Locate the cell with the specified text and output its (x, y) center coordinate. 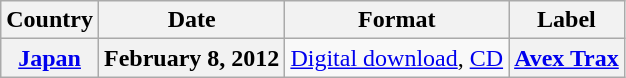
Avex Trax (567, 58)
Format (397, 20)
Country (50, 20)
Label (567, 20)
February 8, 2012 (191, 58)
Digital download, CD (397, 58)
Date (191, 20)
Japan (50, 58)
